Return [x, y] of the center of cell containing provided text 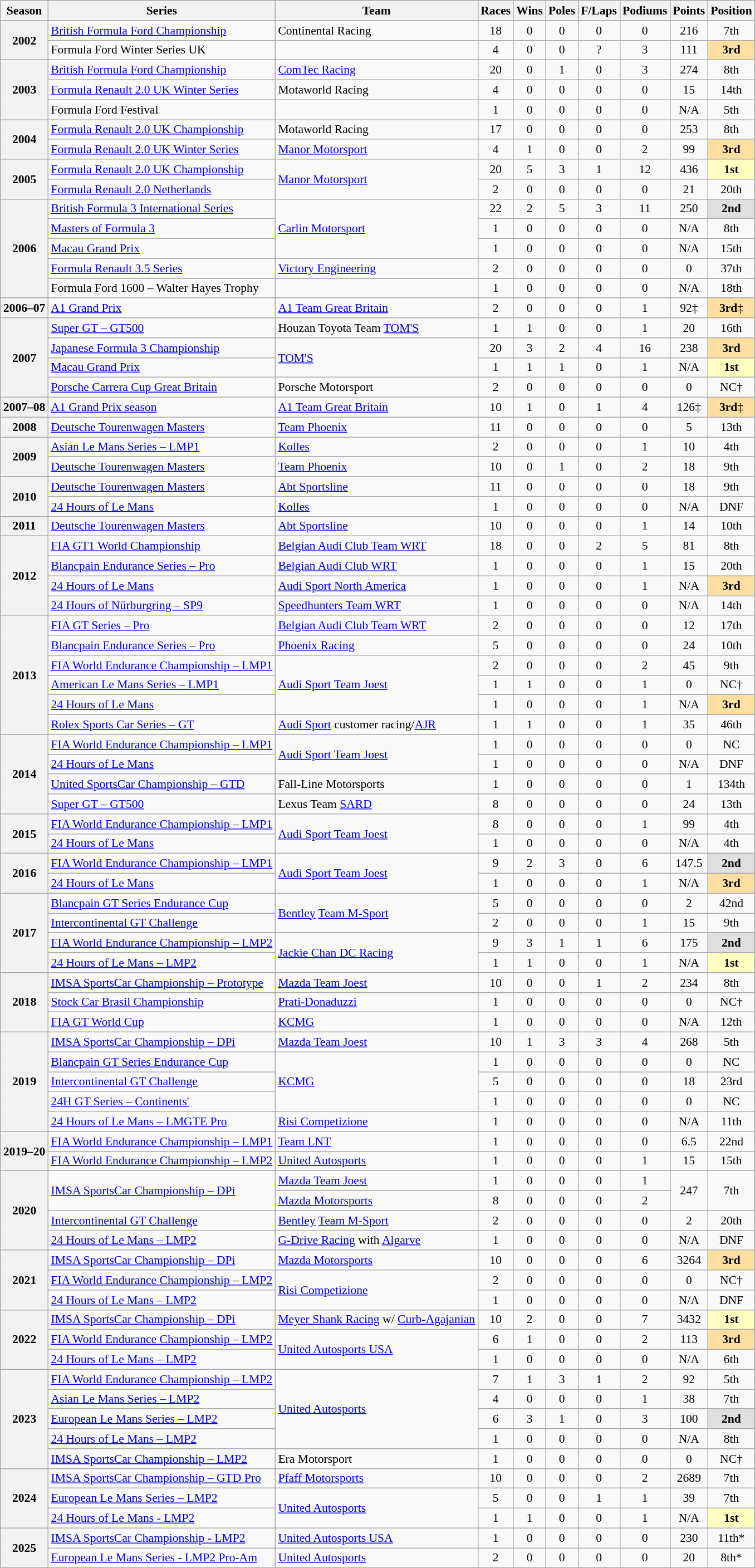
Masters of Formula 3 [161, 229]
2019 [24, 1082]
22nd [731, 1141]
17th [731, 626]
G-Drive Racing with Algarve [376, 1241]
Audi Sport North America [376, 586]
2014 [24, 774]
Asian Le Mans Series – LMP2 [161, 1399]
United SportsCar Championship – GTD [161, 785]
FIA GT1 World Championship [161, 546]
2010 [24, 497]
113 [689, 1340]
Poles [562, 11]
IMSA SportsCar Championship – LMP2 [161, 1459]
Lexus Team SARD [376, 804]
Speedhunters Team WRT [376, 606]
21 [689, 189]
37th [731, 268]
? [599, 50]
TOM'S [376, 357]
2006 [24, 248]
Stock Car Brasil Championship [161, 1002]
Formula Ford 1600 – Walter Hayes Trophy [161, 288]
11th* [731, 1538]
16 [645, 348]
247 [689, 1190]
250 [689, 209]
100 [689, 1419]
175 [689, 943]
Asian Le Mans Series – LMP1 [161, 447]
IMSA SportsCar Championship – GTD Pro [161, 1478]
22 [496, 209]
46th [731, 725]
216 [689, 31]
2023 [24, 1419]
IMSA SportsCar Championship – Prototype [161, 983]
Series [161, 11]
45 [689, 665]
134th [731, 785]
2025 [24, 1548]
2004 [24, 139]
Prati-Donaduzzi [376, 1002]
23rd [731, 1082]
3432 [689, 1320]
16th [731, 328]
Belgian Audi Club WRT [376, 566]
35 [689, 725]
Podiums [645, 11]
Phoenix Racing [376, 645]
Continental Racing [376, 31]
Pfaff Motorsports [376, 1478]
2019–20 [24, 1151]
12th [731, 1022]
2022 [24, 1340]
18th [731, 288]
38 [689, 1399]
268 [689, 1042]
Formula Ford Festival [161, 110]
Season [24, 11]
FIA GT World Cup [161, 1022]
3264 [689, 1261]
2007–08 [24, 408]
234 [689, 983]
IMSA SportsCar Championship - LMP2 [161, 1538]
2008 [24, 427]
147.5 [689, 864]
8th* [731, 1558]
Wins [530, 11]
Porsche Motorsport [376, 388]
Porsche Carrera Cup Great Britain [161, 388]
24 Hours of Le Mans - LMP2 [161, 1518]
Carlin Motorsport [376, 228]
39 [689, 1498]
92 [689, 1379]
14 [689, 526]
11th [731, 1121]
2020 [24, 1211]
Houzan Toyota Team TOM'S [376, 328]
A1 Grand Prix season [161, 408]
European Le Mans Series - LMP2 Pro-Am [161, 1558]
6th [731, 1360]
2002 [24, 40]
ComTec Racing [376, 70]
2007 [24, 357]
81 [689, 546]
2016 [24, 873]
24 Hours of Nürburgring – SP9 [161, 606]
Formula Ford Winter Series UK [161, 50]
Team [376, 11]
British Formula 3 International Series [161, 209]
92‡ [689, 308]
42nd [731, 903]
Victory Engineering [376, 268]
436 [689, 169]
2689 [689, 1478]
2006–07 [24, 308]
Races [496, 11]
238 [689, 348]
111 [689, 50]
Formula Renault 3.5 Series [161, 268]
Meyer Shank Racing w/ Curb-Agajanian [376, 1320]
126‡ [689, 408]
Japanese Formula 3 Championship [161, 348]
American Le Mans Series – LMP1 [161, 685]
2018 [24, 1002]
A1 Grand Prix [161, 308]
274 [689, 70]
2011 [24, 526]
F/Laps [599, 11]
2003 [24, 90]
6.5 [689, 1141]
24 Hours of Le Mans – LMGTE Pro [161, 1121]
Era Motorsport [376, 1459]
Fall-Line Motorsports [376, 785]
2012 [24, 576]
Team LNT [376, 1141]
Formula Renault 2.0 Netherlands [161, 189]
2015 [24, 834]
253 [689, 130]
Points [689, 11]
Rolex Sports Car Series – GT [161, 725]
24H GT Series – Continents' [161, 1102]
2013 [24, 675]
230 [689, 1538]
Audi Sport customer racing/AJR [376, 725]
FIA GT Series – Pro [161, 626]
2005 [24, 179]
2021 [24, 1281]
2024 [24, 1498]
2009 [24, 457]
Position [731, 11]
Jackie Chan DC Racing [376, 953]
17 [496, 130]
2017 [24, 933]
